Capture the cell that displays the provided text and extract its (x, y) central coordinate. 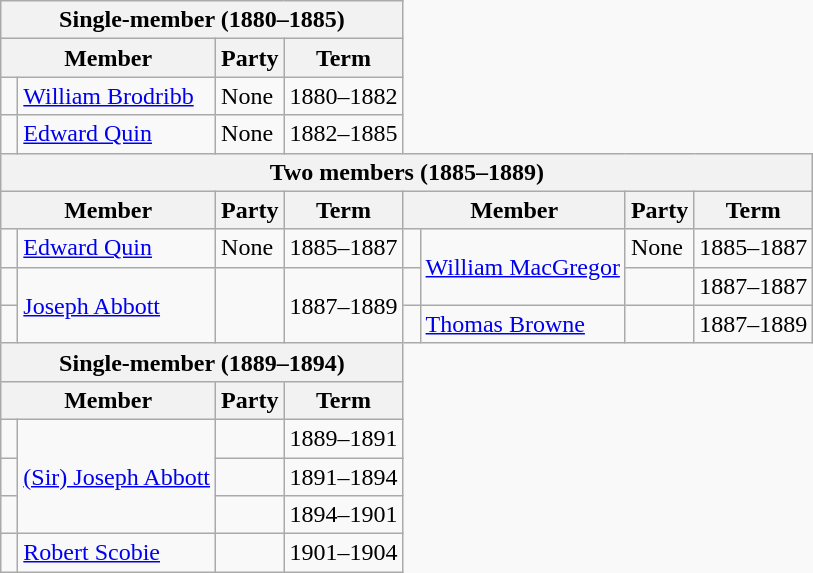
(Sir) Joseph Abbott (117, 476)
1882–1885 (344, 134)
Joseph Abbott (117, 305)
Single-member (1880–1885) (202, 20)
1901–1904 (344, 553)
Single-member (1889–1894) (202, 362)
Two members (1885–1889) (407, 172)
1887–1887 (754, 286)
William MacGregor (522, 267)
1894–1901 (344, 515)
1891–1894 (344, 477)
William Brodribb (117, 96)
Robert Scobie (117, 553)
Thomas Browne (522, 324)
1889–1891 (344, 438)
1880–1882 (344, 96)
